Return [x, y] of the center of cell containing provided text 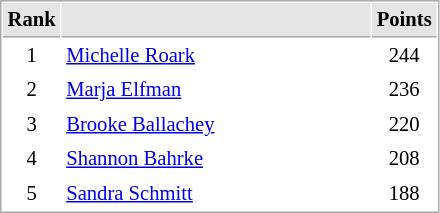
244 [404, 56]
Points [404, 20]
2 [32, 90]
236 [404, 90]
Sandra Schmitt [216, 194]
Michelle Roark [216, 56]
Brooke Ballachey [216, 124]
3 [32, 124]
1 [32, 56]
Shannon Bahrke [216, 158]
4 [32, 158]
208 [404, 158]
188 [404, 194]
Rank [32, 20]
Marja Elfman [216, 90]
220 [404, 124]
5 [32, 194]
